Provide the (X, Y) coordinate of the cell's center where the given text is located.  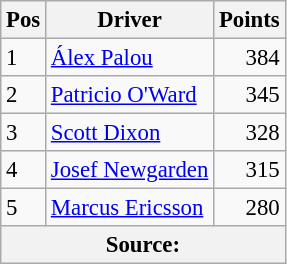
Álex Palou (130, 58)
328 (250, 133)
5 (24, 208)
384 (250, 58)
280 (250, 208)
Pos (24, 20)
1 (24, 58)
315 (250, 170)
3 (24, 133)
2 (24, 95)
Driver (130, 20)
Source: (143, 245)
Scott Dixon (130, 133)
345 (250, 95)
Points (250, 20)
Patricio O'Ward (130, 95)
Marcus Ericsson (130, 208)
4 (24, 170)
Josef Newgarden (130, 170)
